Identify which cell holds the provided text, then report its (X, Y) central coordinate. 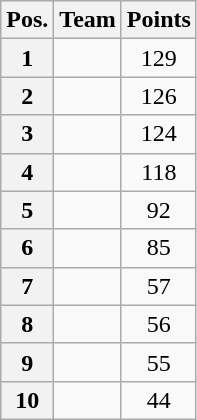
126 (158, 96)
6 (28, 248)
7 (28, 286)
124 (158, 134)
4 (28, 172)
10 (28, 400)
3 (28, 134)
44 (158, 400)
1 (28, 58)
Pos. (28, 20)
55 (158, 362)
92 (158, 210)
5 (28, 210)
9 (28, 362)
118 (158, 172)
85 (158, 248)
Points (158, 20)
Team (88, 20)
8 (28, 324)
56 (158, 324)
57 (158, 286)
129 (158, 58)
2 (28, 96)
